Scan for the cell matching the given text and deliver its (x, y) coordinate at center. 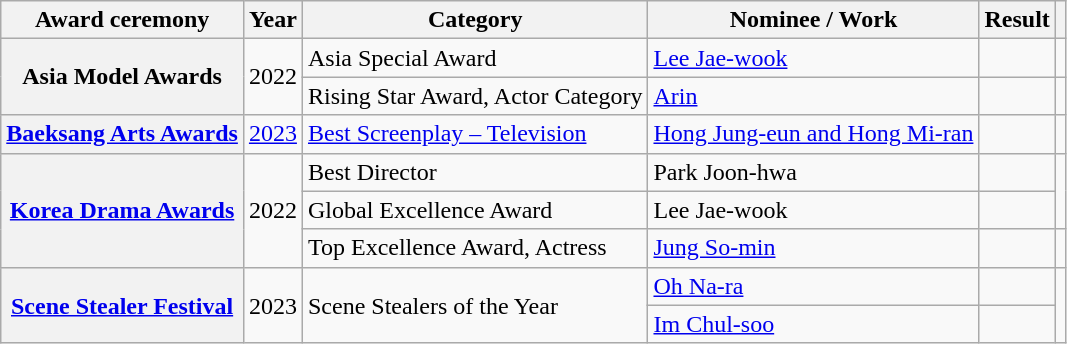
Category (474, 20)
Best Screenplay – Television (474, 134)
Rising Star Award, Actor Category (474, 96)
Result (1017, 20)
Global Excellence Award (474, 210)
Asia Model Awards (122, 77)
Park Joon-hwa (814, 172)
Scene Stealer Festival (122, 305)
Arin (814, 96)
Award ceremony (122, 20)
Im Chul-soo (814, 324)
Best Director (474, 172)
Nominee / Work (814, 20)
Oh Na-ra (814, 286)
Asia Special Award (474, 58)
Top Excellence Award, Actress (474, 248)
Hong Jung-eun and Hong Mi-ran (814, 134)
Scene Stealers of the Year (474, 305)
Jung So-min (814, 248)
Year (272, 20)
Korea Drama Awards (122, 210)
Baeksang Arts Awards (122, 134)
